For the text-containing cell, return its midpoint in [X, Y] coordinate format. 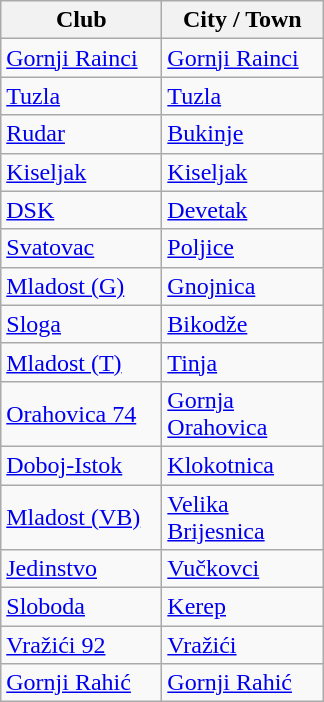
Poljice [242, 248]
Mladost (T) [82, 362]
Devetak [242, 210]
Svatovac [82, 248]
Mladost (VB) [82, 516]
Vražići 92 [82, 645]
DSK [82, 210]
Club [82, 20]
Velika Brijesnica [242, 516]
Kerep [242, 607]
Rudar [82, 134]
Sloga [82, 324]
Gornja Orahovica [242, 414]
Orahovica 74 [82, 414]
Bukinje [242, 134]
Klokotnica [242, 465]
Doboj-Istok [82, 465]
Vučkovci [242, 569]
Bikodže [242, 324]
Sloboda [82, 607]
City / Town [242, 20]
Gnojnica [242, 286]
Tinja [242, 362]
Vražići [242, 645]
Mladost (G) [82, 286]
Jedinstvo [82, 569]
